Output the [X, Y] coordinate of the center of the cell containing the given text.  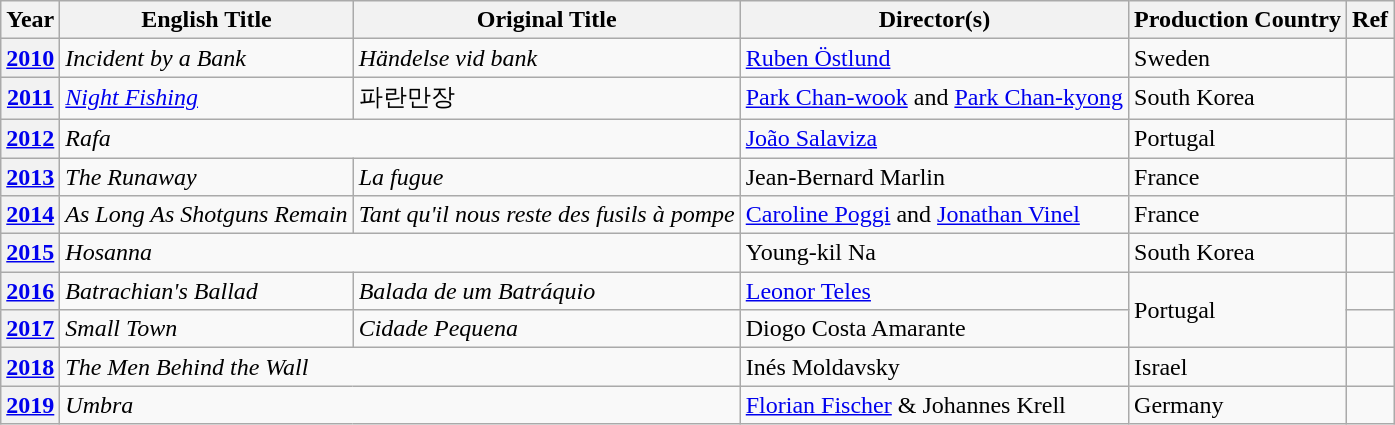
2014 [30, 215]
Ruben Östlund [934, 58]
Florian Fischer & Johannes Krell [934, 405]
2011 [30, 98]
Leonor Teles [934, 291]
Young-kil Na [934, 253]
2010 [30, 58]
2015 [30, 253]
2018 [30, 367]
Inés Moldavsky [934, 367]
파란만장 [546, 98]
Night Fishing [206, 98]
Händelse vid bank [546, 58]
Year [30, 20]
English Title [206, 20]
João Salaviza [934, 138]
Cidade Pequena [546, 329]
2012 [30, 138]
Batrachian's Ballad [206, 291]
Small Town [206, 329]
Ref [1370, 20]
Diogo Costa Amarante [934, 329]
Hosanna [400, 253]
2013 [30, 177]
2016 [30, 291]
Park Chan-wook and Park Chan-kyong [934, 98]
Incident by a Bank [206, 58]
Umbra [400, 405]
La fugue [546, 177]
Director(s) [934, 20]
Israel [1238, 367]
Caroline Poggi and Jonathan Vinel [934, 215]
Sweden [1238, 58]
Original Title [546, 20]
The Men Behind the Wall [400, 367]
2017 [30, 329]
Rafa [400, 138]
The Runaway [206, 177]
Balada de um Batráquio [546, 291]
Germany [1238, 405]
Jean-Bernard Marlin [934, 177]
Production Country [1238, 20]
Tant qu'il nous reste des fusils à pompe [546, 215]
As Long As Shotguns Remain [206, 215]
2019 [30, 405]
